Locate the cell with the specified text and output its (x, y) center coordinate. 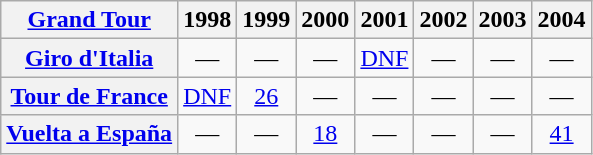
41 (562, 134)
2001 (384, 20)
1999 (266, 20)
26 (266, 96)
18 (326, 134)
Giro d'Italia (90, 58)
Tour de France (90, 96)
2000 (326, 20)
2002 (444, 20)
2004 (562, 20)
Vuelta a España (90, 134)
1998 (208, 20)
Grand Tour (90, 20)
2003 (502, 20)
